Find where the given text appears and provide that cell's center as [x, y] coordinate. 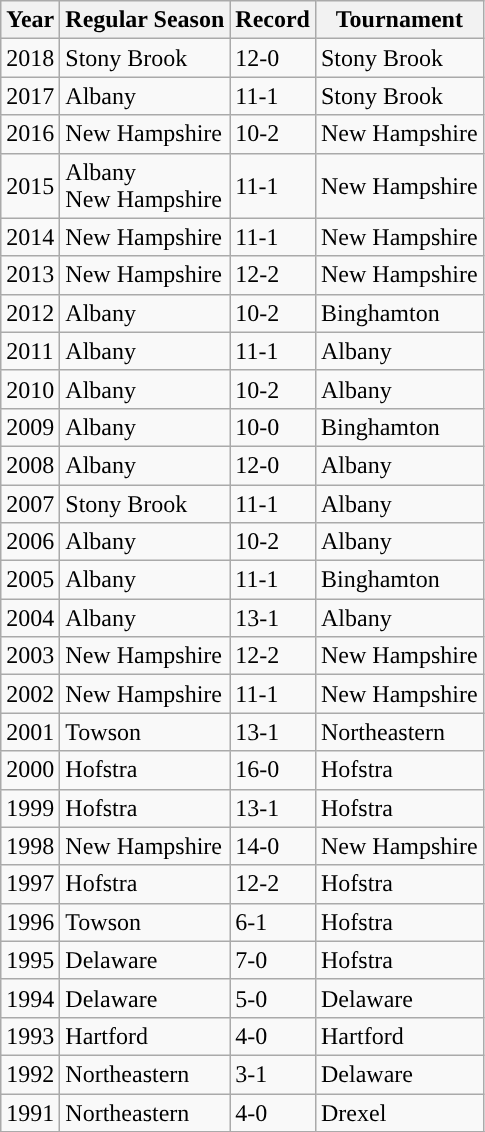
2004 [30, 618]
2008 [30, 465]
2006 [30, 542]
1998 [30, 846]
2016 [30, 134]
3-1 [273, 1074]
AlbanyNew Hampshire [145, 186]
1997 [30, 884]
2010 [30, 389]
2002 [30, 694]
1999 [30, 808]
2015 [30, 186]
1991 [30, 1113]
1996 [30, 922]
1992 [30, 1074]
Regular Season [145, 20]
2017 [30, 96]
1994 [30, 998]
Tournament [399, 20]
2018 [30, 58]
2003 [30, 656]
2005 [30, 580]
7-0 [273, 960]
6-1 [273, 922]
14-0 [273, 846]
2011 [30, 351]
2000 [30, 770]
Record [273, 20]
1993 [30, 1036]
2013 [30, 275]
2007 [30, 503]
2014 [30, 237]
5-0 [273, 998]
2001 [30, 732]
2012 [30, 313]
10-0 [273, 427]
2009 [30, 427]
Year [30, 20]
Drexel [399, 1113]
16-0 [273, 770]
1995 [30, 960]
